Return the [x, y] coordinate for the center point of the cell that contains the specified text.  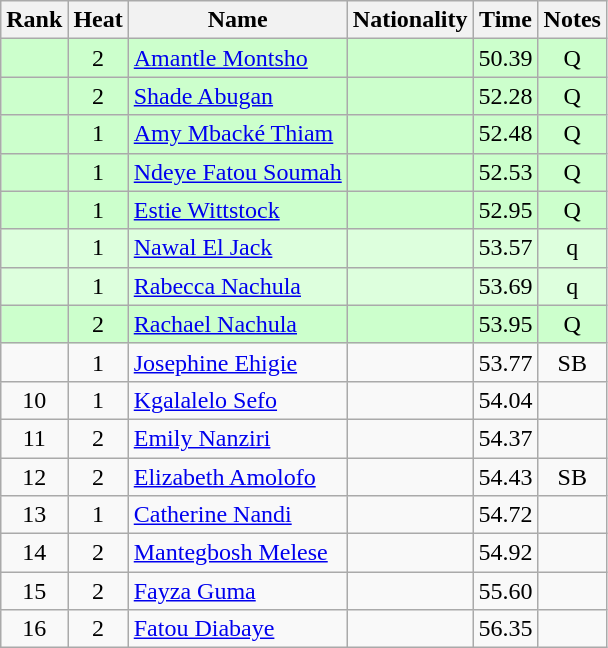
Rabecca Nachula [238, 286]
55.60 [506, 591]
Josephine Ehigie [238, 362]
11 [34, 438]
Amy Mbacké Thiam [238, 134]
Nawal El Jack [238, 248]
53.69 [506, 286]
Emily Nanziri [238, 438]
54.04 [506, 400]
52.53 [506, 172]
Mantegbosh Melese [238, 553]
Shade Abugan [238, 96]
54.43 [506, 477]
54.37 [506, 438]
Name [238, 20]
53.95 [506, 324]
Heat [98, 20]
Estie Wittstock [238, 210]
52.28 [506, 96]
13 [34, 515]
14 [34, 553]
12 [34, 477]
52.95 [506, 210]
53.77 [506, 362]
Time [506, 20]
Rank [34, 20]
54.92 [506, 553]
Ndeye Fatou Soumah [238, 172]
15 [34, 591]
Fatou Diabaye [238, 629]
Catherine Nandi [238, 515]
52.48 [506, 134]
Kgalalelo Sefo [238, 400]
10 [34, 400]
56.35 [506, 629]
53.57 [506, 248]
Amantle Montsho [238, 58]
54.72 [506, 515]
50.39 [506, 58]
Nationality [410, 20]
16 [34, 629]
Notes [572, 20]
Fayza Guma [238, 591]
Elizabeth Amolofo [238, 477]
Rachael Nachula [238, 324]
